Pinpoint the cell where the given text exists, returning its [X, Y] midpoint coordinate. 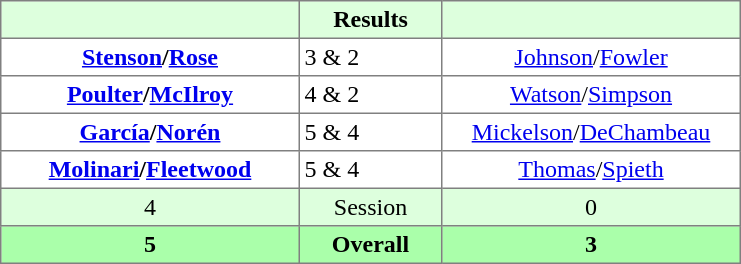
Johnson/Fowler [591, 57]
García/Norén [150, 132]
Mickelson/DeChambeau [591, 132]
Overall [370, 245]
4 [150, 207]
Results [370, 20]
3 & 2 [370, 57]
Molinari/Fleetwood [150, 170]
Thomas/Spieth [591, 170]
3 [591, 245]
Stenson/Rose [150, 57]
Poulter/McIlroy [150, 95]
Session [370, 207]
5 [150, 245]
4 & 2 [370, 95]
0 [591, 207]
Watson/Simpson [591, 95]
